Identify which cell holds the provided text, then report its (x, y) central coordinate. 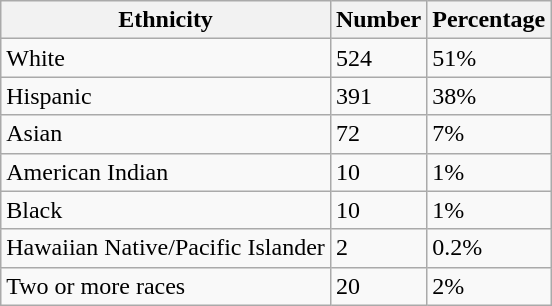
Ethnicity (166, 20)
American Indian (166, 172)
Hispanic (166, 96)
51% (489, 58)
Hawaiian Native/Pacific Islander (166, 248)
Two or more races (166, 286)
Black (166, 210)
391 (378, 96)
524 (378, 58)
2 (378, 248)
Asian (166, 134)
White (166, 58)
Percentage (489, 20)
0.2% (489, 248)
2% (489, 286)
Number (378, 20)
38% (489, 96)
20 (378, 286)
72 (378, 134)
7% (489, 134)
